Pinpoint the cell where the given text exists, returning its [X, Y] midpoint coordinate. 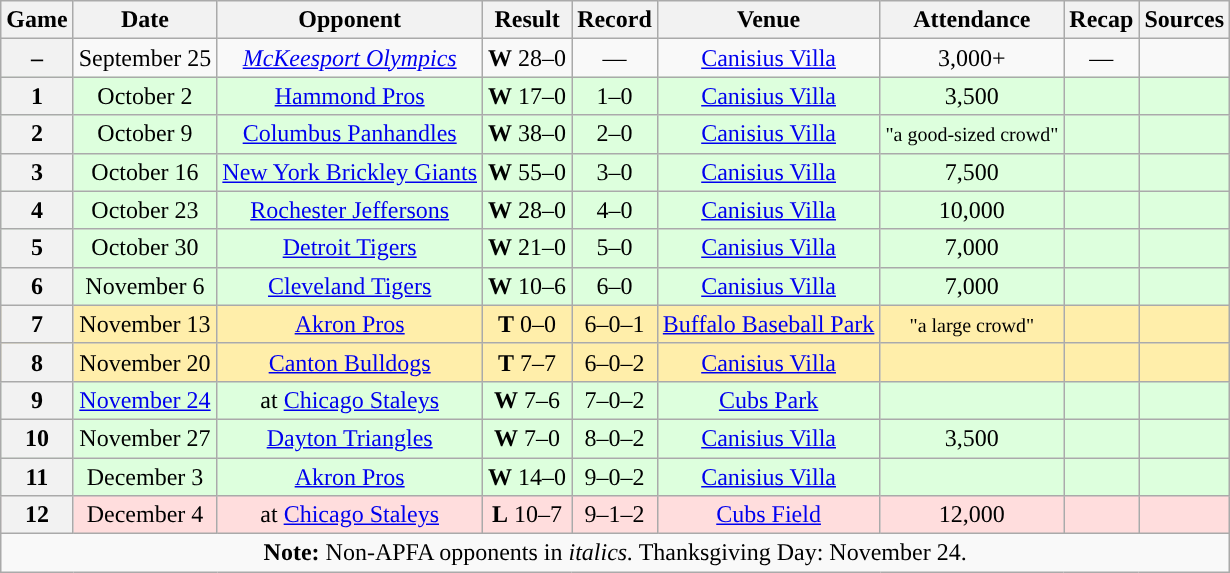
6–0–2 [615, 362]
3 [37, 172]
Columbus Panhandles [350, 134]
Result [528, 20]
3,000+ [972, 58]
W 10–6 [528, 286]
W 38–0 [528, 134]
1–0 [615, 96]
6–0 [615, 286]
Cubs Park [768, 400]
Buffalo Baseball Park [768, 324]
4–0 [615, 210]
7–0–2 [615, 400]
8–0–2 [615, 438]
T 0–0 [528, 324]
Rochester Jeffersons [350, 210]
7,500 [972, 172]
"a good-sized crowd" [972, 134]
Date [145, 20]
W 14–0 [528, 477]
4 [37, 210]
10,000 [972, 210]
November 13 [145, 324]
October 30 [145, 248]
Venue [768, 20]
1 [37, 96]
Record [615, 20]
Opponent [350, 20]
2 [37, 134]
Game [37, 20]
Canton Bulldogs [350, 362]
12 [37, 515]
W 7–6 [528, 400]
Recap [1102, 20]
November 24 [145, 400]
October 16 [145, 172]
Sources [1184, 20]
"a large crowd" [972, 324]
October 2 [145, 96]
November 20 [145, 362]
December 3 [145, 477]
W 7–0 [528, 438]
9 [37, 400]
11 [37, 477]
9–1–2 [615, 515]
7 [37, 324]
W 21–0 [528, 248]
W 17–0 [528, 96]
W 55–0 [528, 172]
Attendance [972, 20]
Cleveland Tigers [350, 286]
5 [37, 248]
October 9 [145, 134]
September 25 [145, 58]
6–0–1 [615, 324]
T 7–7 [528, 362]
L 10–7 [528, 515]
Cubs Field [768, 515]
– [37, 58]
Hammond Pros [350, 96]
Note: Non-APFA opponents in italics. Thanksgiving Day: November 24. [616, 553]
October 23 [145, 210]
3–0 [615, 172]
2–0 [615, 134]
12,000 [972, 515]
9–0–2 [615, 477]
8 [37, 362]
McKeesport Olympics [350, 58]
Detroit Tigers [350, 248]
November 27 [145, 438]
5–0 [615, 248]
10 [37, 438]
New York Brickley Giants [350, 172]
6 [37, 286]
November 6 [145, 286]
Dayton Triangles [350, 438]
December 4 [145, 515]
